Determine the [X, Y] coordinate at the center of the cell enclosing the given text.  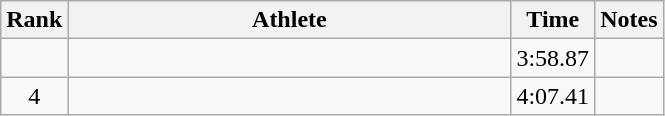
4:07.41 [553, 96]
Athlete [290, 20]
3:58.87 [553, 58]
Notes [629, 20]
Rank [34, 20]
4 [34, 96]
Time [553, 20]
